Scan for the cell matching the given text and deliver its (x, y) coordinate at center. 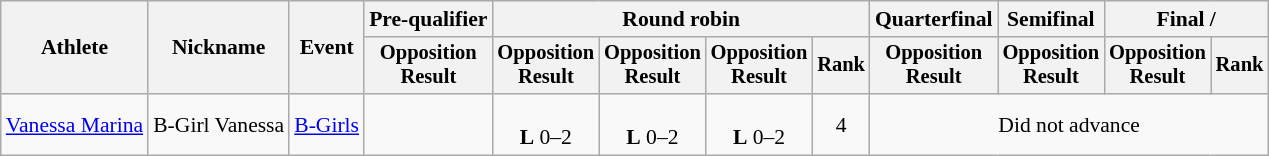
Final / (1186, 19)
4 (841, 124)
Nickname (218, 48)
Did not advance (1069, 124)
Athlete (74, 48)
Semifinal (1052, 19)
Pre-qualifier (428, 19)
B-Girl Vanessa (218, 124)
Vanessa Marina (74, 124)
B-Girls (326, 124)
Event (326, 48)
Quarterfinal (934, 19)
Round robin (682, 19)
